Identify which cell holds the provided text, then report its (x, y) central coordinate. 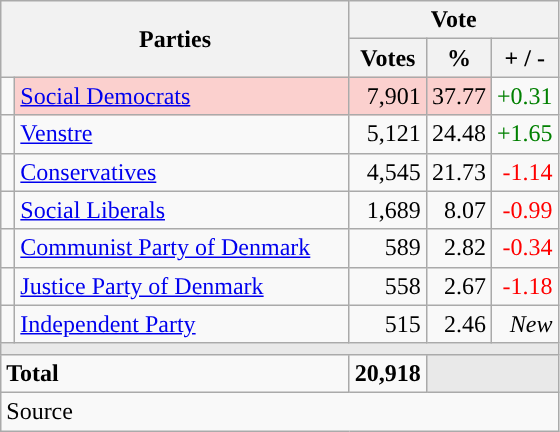
5,121 (388, 134)
Social Democrats (182, 96)
New (524, 324)
+1.65 (524, 134)
Vote (454, 20)
Total (176, 373)
-1.18 (524, 286)
-0.34 (524, 248)
589 (388, 248)
1,689 (388, 210)
-1.14 (524, 172)
Votes (388, 58)
Communist Party of Denmark (182, 248)
37.77 (458, 96)
Independent Party (182, 324)
Conservatives (182, 172)
21.73 (458, 172)
2.46 (458, 324)
+0.31 (524, 96)
515 (388, 324)
Justice Party of Denmark (182, 286)
Source (280, 411)
2.67 (458, 286)
8.07 (458, 210)
Venstre (182, 134)
558 (388, 286)
Social Liberals (182, 210)
4,545 (388, 172)
7,901 (388, 96)
% (458, 58)
2.82 (458, 248)
+ / - (524, 58)
Parties (176, 39)
24.48 (458, 134)
20,918 (388, 373)
-0.99 (524, 210)
